Search for the cell housing the specified text and yield its [x, y] center coordinate. 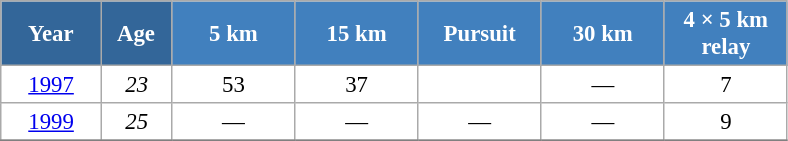
9 [726, 122]
23 [136, 85]
30 km [602, 34]
53 [234, 85]
25 [136, 122]
7 [726, 85]
4 × 5 km relay [726, 34]
15 km [356, 34]
Year [52, 34]
5 km [234, 34]
Age [136, 34]
Pursuit [480, 34]
1997 [52, 85]
1999 [52, 122]
37 [356, 85]
